From the cell containing the given text, extract its center point as (X, Y) coordinate. 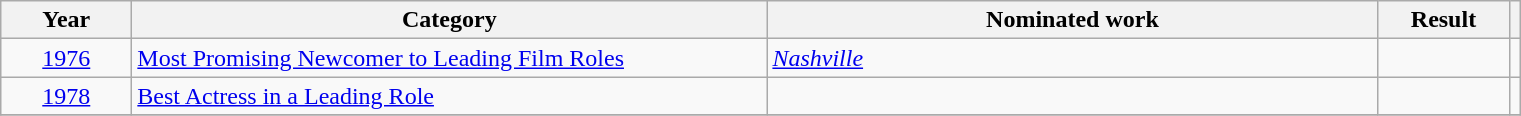
Best Actress in a Leading Role (450, 96)
1976 (66, 58)
Year (66, 20)
Nominated work (1072, 20)
Category (450, 20)
Most Promising Newcomer to Leading Film Roles (450, 58)
Nashville (1072, 58)
Result (1444, 20)
1978 (66, 96)
